Identify which cell holds the provided text, then report its (X, Y) central coordinate. 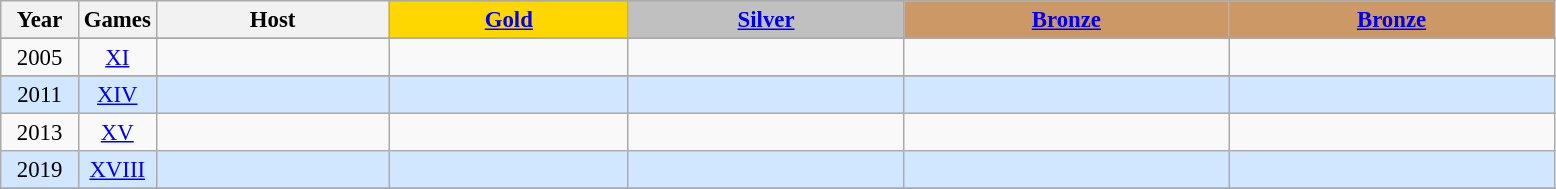
XI (117, 58)
2005 (40, 58)
2011 (40, 95)
2019 (40, 170)
Gold (508, 20)
2013 (40, 133)
Silver (766, 20)
XIV (117, 95)
Year (40, 20)
XVIII (117, 170)
XV (117, 133)
Games (117, 20)
Host (272, 20)
